Return [X, Y] of the center of cell containing provided text 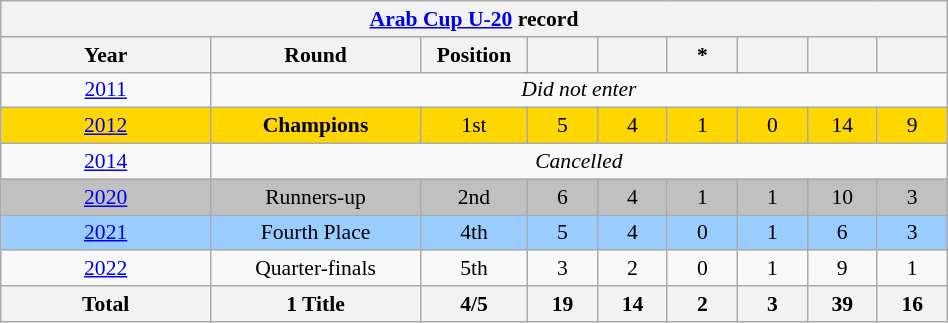
10 [842, 197]
4th [474, 233]
4/5 [474, 304]
Year [106, 55]
2011 [106, 90]
5th [474, 269]
2012 [106, 126]
Runners-up [316, 197]
2022 [106, 269]
Cancelled [580, 162]
39 [842, 304]
Arab Cup U-20 record [474, 19]
2nd [474, 197]
2021 [106, 233]
Total [106, 304]
16 [912, 304]
1st [474, 126]
* [702, 55]
Champions [316, 126]
Position [474, 55]
Fourth Place [316, 233]
Round [316, 55]
2020 [106, 197]
1 Title [316, 304]
Did not enter [580, 90]
2014 [106, 162]
19 [563, 304]
Quarter-finals [316, 269]
